Locate the cell with the specified text and output its (x, y) center coordinate. 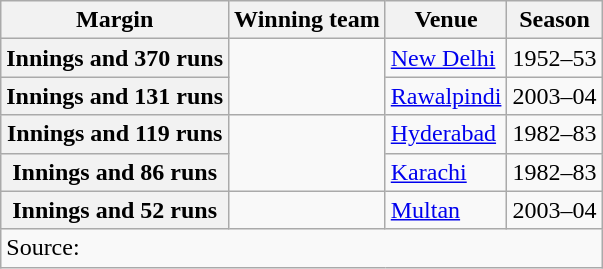
Venue (446, 20)
Innings and 52 runs (115, 210)
Innings and 119 runs (115, 134)
Karachi (446, 172)
Season (554, 20)
Innings and 370 runs (115, 58)
Margin (115, 20)
Hyderabad (446, 134)
Multan (446, 210)
Source: (302, 248)
Innings and 131 runs (115, 96)
Winning team (308, 20)
1952–53 (554, 58)
Rawalpindi (446, 96)
New Delhi (446, 58)
Innings and 86 runs (115, 172)
